Return (x, y) of the center of cell containing provided text 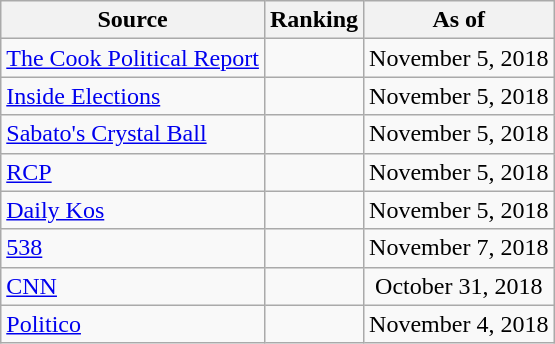
Source (133, 20)
Daily Kos (133, 210)
October 31, 2018 (459, 286)
The Cook Political Report (133, 58)
Politico (133, 324)
November 4, 2018 (459, 324)
Sabato's Crystal Ball (133, 134)
November 7, 2018 (459, 248)
As of (459, 20)
RCP (133, 172)
538 (133, 248)
Ranking (314, 20)
CNN (133, 286)
Inside Elections (133, 96)
